Pinpoint the cell where the given text exists, returning its [X, Y] midpoint coordinate. 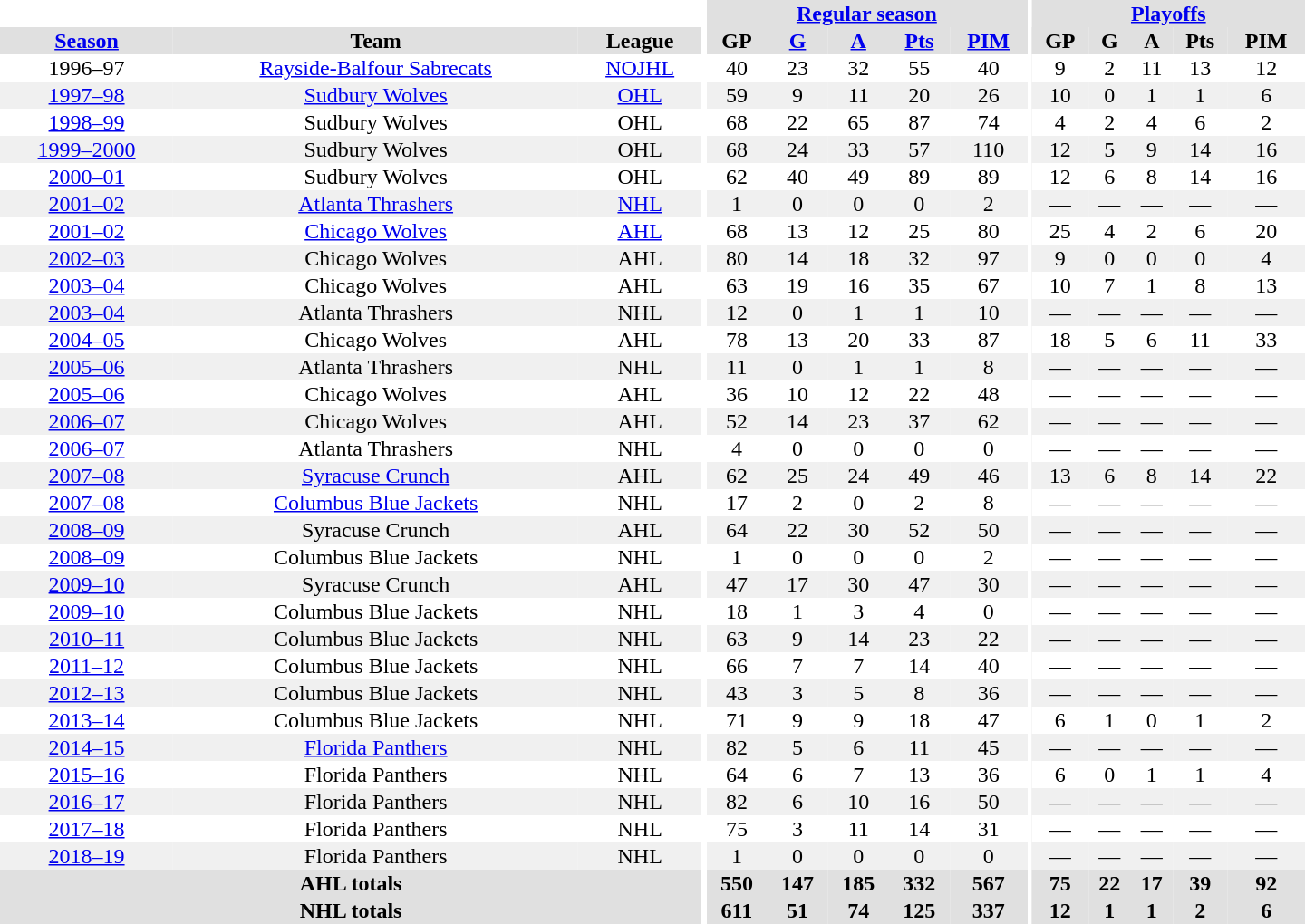
2002–03 [87, 258]
2013–14 [87, 720]
Season [87, 41]
39 [1200, 883]
2016–17 [87, 802]
NHL totals [351, 910]
110 [989, 149]
2012–13 [87, 693]
67 [989, 285]
71 [736, 720]
66 [736, 666]
550 [736, 883]
Rayside-Balfour Sabrecats [375, 68]
57 [919, 149]
Regular season [866, 14]
65 [859, 122]
2014–15 [87, 747]
2004–05 [87, 340]
92 [1266, 883]
NOJHL [640, 68]
2000–01 [87, 177]
45 [989, 747]
46 [989, 476]
2015–16 [87, 775]
1996–97 [87, 68]
332 [919, 883]
567 [989, 883]
125 [919, 910]
Playoffs [1169, 14]
2011–12 [87, 666]
19 [797, 285]
2018–19 [87, 856]
1999–2000 [87, 149]
611 [736, 910]
Team [375, 41]
35 [919, 285]
59 [736, 95]
147 [797, 883]
37 [919, 421]
26 [989, 95]
55 [919, 68]
31 [989, 829]
337 [989, 910]
185 [859, 883]
League [640, 41]
43 [736, 693]
51 [797, 910]
1998–99 [87, 122]
97 [989, 258]
1997–98 [87, 95]
2010–11 [87, 639]
2017–18 [87, 829]
48 [989, 394]
78 [736, 340]
AHL totals [351, 883]
